Return [x, y] of the center of cell containing provided text 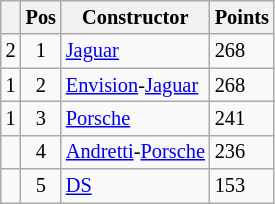
Envision-Jaguar [136, 85]
236 [242, 152]
Constructor [136, 17]
Pos [41, 17]
Porsche [136, 118]
DS [136, 186]
5 [41, 186]
4 [41, 152]
241 [242, 118]
3 [41, 118]
Jaguar [136, 51]
153 [242, 186]
Andretti-Porsche [136, 152]
Points [242, 17]
